Detect which cell encompasses the target text, then output its [X, Y] center coordinate. 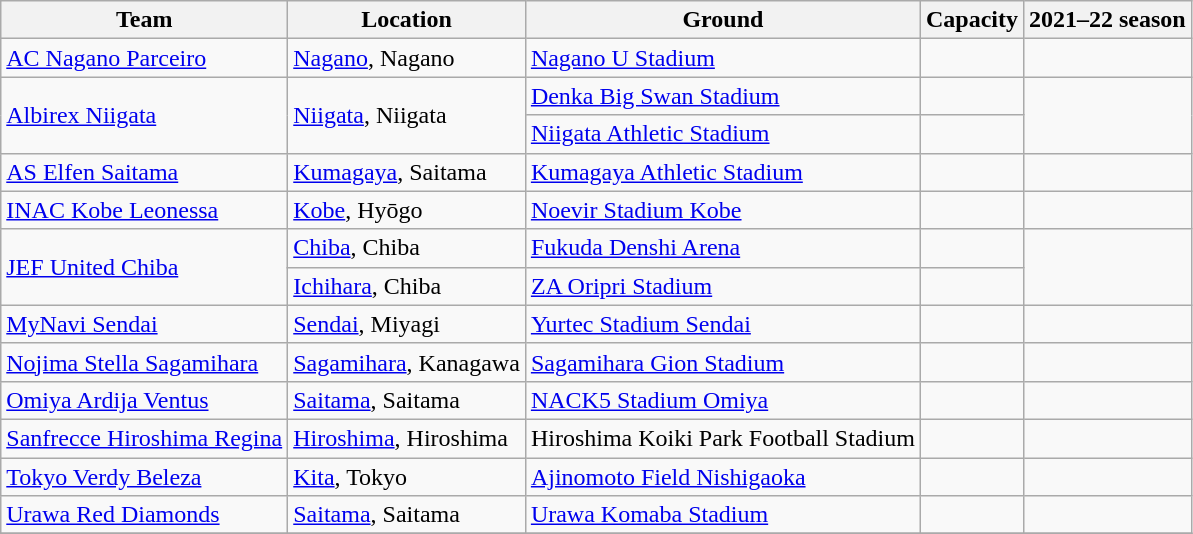
Yurtec Stadium Sendai [722, 324]
ZA Oripri Stadium [722, 286]
Albirex Niigata [144, 115]
Niigata, Niigata [407, 115]
JEF United Chiba [144, 267]
Hiroshima Koiki Park Football Stadium [722, 438]
Noevir Stadium Kobe [722, 210]
Urawa Red Diamonds [144, 515]
Kumagaya Athletic Stadium [722, 172]
Ground [722, 20]
MyNavi Sendai [144, 324]
Capacity [972, 20]
Location [407, 20]
Fukuda Denshi Arena [722, 248]
Kita, Tokyo [407, 477]
Sanfrecce Hiroshima Regina [144, 438]
AC Nagano Parceiro [144, 58]
Tokyo Verdy Beleza [144, 477]
Sendai, Miyagi [407, 324]
Nojima Stella Sagamihara [144, 362]
Kobe, Hyōgo [407, 210]
NACK5 Stadium Omiya [722, 400]
Chiba, Chiba [407, 248]
Omiya Ardija Ventus [144, 400]
Ajinomoto Field Nishigaoka [722, 477]
Sagamihara, Kanagawa [407, 362]
2021–22 season [1107, 20]
Ichihara, Chiba [407, 286]
Hiroshima, Hiroshima [407, 438]
Kumagaya, Saitama [407, 172]
Urawa Komaba Stadium [722, 515]
AS Elfen Saitama [144, 172]
Nagano U Stadium [722, 58]
Nagano, Nagano [407, 58]
Niigata Athletic Stadium [722, 134]
INAC Kobe Leonessa [144, 210]
Denka Big Swan Stadium [722, 96]
Sagamihara Gion Stadium [722, 362]
Team [144, 20]
